Find where the given text appears and provide that cell's center as [X, Y] coordinate. 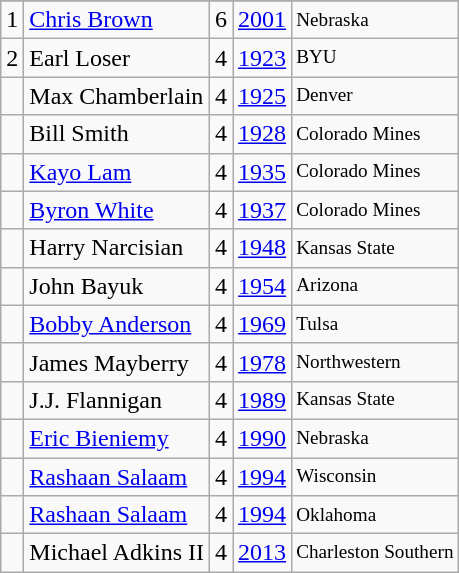
Wisconsin [375, 477]
2 [12, 58]
Bobby Anderson [117, 324]
James Mayberry [117, 362]
Max Chamberlain [117, 96]
Michael Adkins II [117, 553]
Kayo Lam [117, 172]
1923 [262, 58]
Charleston Southern [375, 553]
1 [12, 20]
Chris Brown [117, 20]
Bill Smith [117, 134]
John Bayuk [117, 286]
Denver [375, 96]
2001 [262, 20]
Harry Narcisian [117, 248]
1954 [262, 286]
1935 [262, 172]
1978 [262, 362]
J.J. Flannigan [117, 400]
1925 [262, 96]
Northwestern [375, 362]
1969 [262, 324]
2013 [262, 553]
1928 [262, 134]
Eric Bieniemy [117, 438]
Arizona [375, 286]
1989 [262, 400]
Earl Loser [117, 58]
Tulsa [375, 324]
BYU [375, 58]
Oklahoma [375, 515]
1937 [262, 210]
1990 [262, 438]
Byron White [117, 210]
1948 [262, 248]
6 [222, 20]
